From the cell containing the given text, extract its center point as (x, y) coordinate. 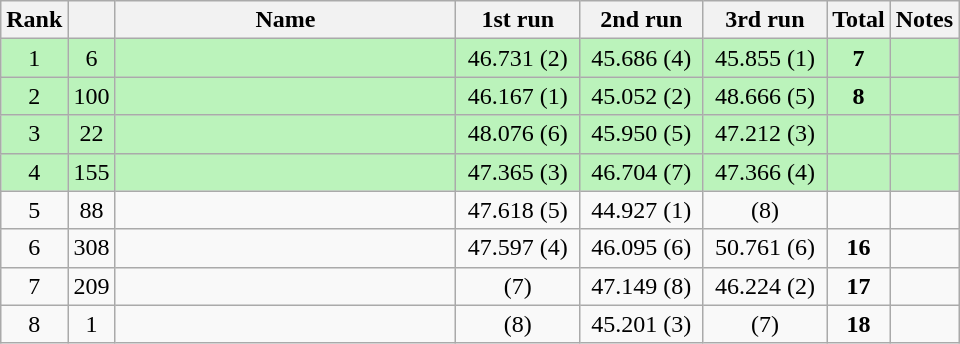
47.618 (5) (518, 210)
Name (286, 20)
46.095 (6) (642, 248)
4 (34, 172)
47.597 (4) (518, 248)
45.855 (1) (765, 58)
Total (859, 20)
47.366 (4) (765, 172)
46.167 (1) (518, 96)
209 (92, 286)
46.731 (2) (518, 58)
3 (34, 134)
45.052 (2) (642, 96)
16 (859, 248)
17 (859, 286)
45.950 (5) (642, 134)
45.201 (3) (642, 324)
100 (92, 96)
1st run (518, 20)
44.927 (1) (642, 210)
48.076 (6) (518, 134)
Rank (34, 20)
22 (92, 134)
2 (34, 96)
308 (92, 248)
45.686 (4) (642, 58)
47.212 (3) (765, 134)
Notes (924, 20)
46.704 (7) (642, 172)
47.149 (8) (642, 286)
88 (92, 210)
50.761 (6) (765, 248)
46.224 (2) (765, 286)
3rd run (765, 20)
5 (34, 210)
48.666 (5) (765, 96)
155 (92, 172)
47.365 (3) (518, 172)
18 (859, 324)
2nd run (642, 20)
